Provide the [x, y] coordinate of the cell's center where the given text is located.  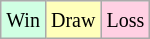
Win [24, 20]
Draw [72, 20]
Loss [126, 20]
